Find where the given text appears and provide that cell's center as (x, y) coordinate. 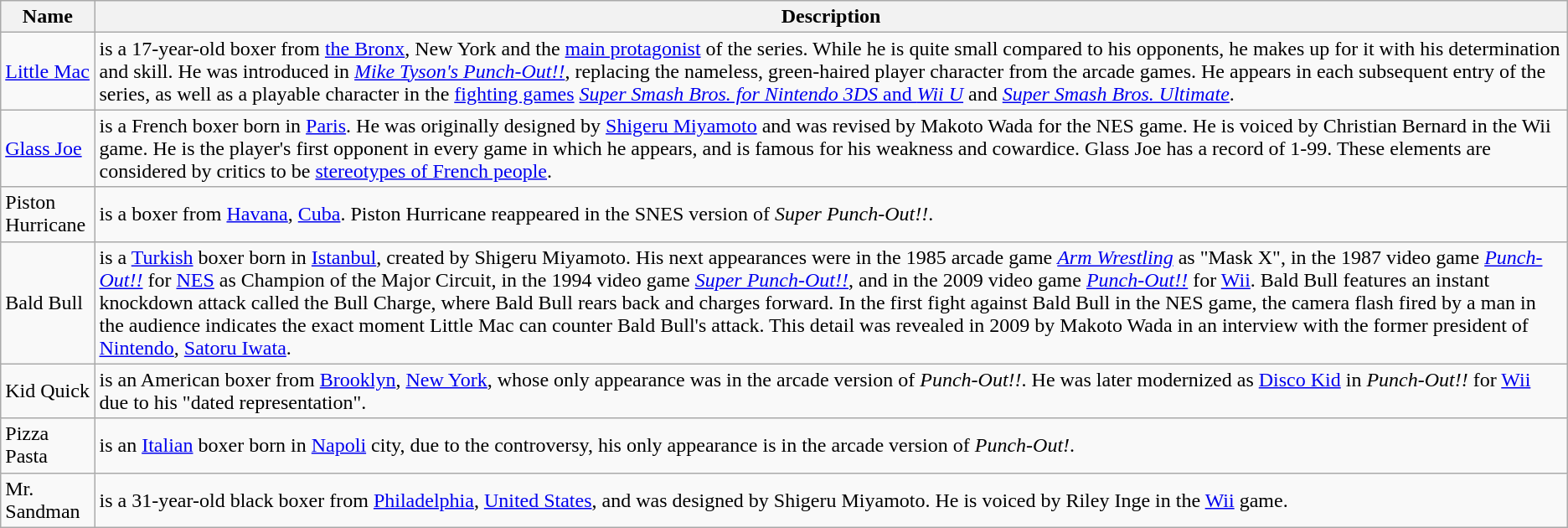
Bald Bull (48, 303)
is a 31-year-old black boxer from Philadelphia, United States, and was designed by Shigeru Miyamoto. He is voiced by Riley Inge in the Wii game. (831, 500)
Glass Joe (48, 148)
Pizza Pasta (48, 446)
is an Italian boxer born in Napoli city, due to the controversy, his only appearance is in the arcade version of Punch-Out!. (831, 446)
Kid Quick (48, 391)
Description (831, 17)
Piston Hurricane (48, 215)
Name (48, 17)
Little Mac (48, 71)
Mr. Sandman (48, 500)
is a boxer from Havana, Cuba. Piston Hurricane reappeared in the SNES version of Super Punch-Out!!. (831, 215)
